Return (x, y) of the center of cell containing provided text 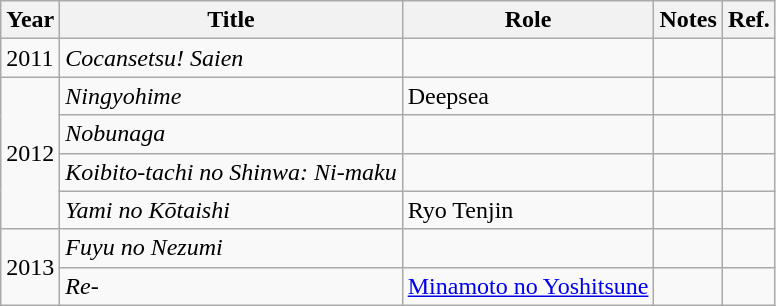
Nobunaga (231, 134)
Re- (231, 286)
Ref. (748, 20)
Fuyu no Nezumi (231, 248)
Deepsea (528, 96)
Notes (688, 20)
2013 (30, 267)
2012 (30, 153)
Role (528, 20)
Cocansetsu! Saien (231, 58)
Ningyohime (231, 96)
Koibito-tachi no Shinwa: Ni-maku (231, 172)
Title (231, 20)
Minamoto no Yoshitsune (528, 286)
Year (30, 20)
Yami no Kōtaishi (231, 210)
2011 (30, 58)
Ryo Tenjin (528, 210)
